Identify which cell holds the provided text, then report its [X, Y] central coordinate. 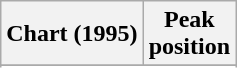
Peakposition [189, 34]
Chart (1995) [72, 34]
